Return the [x, y] coordinate for the center point of the cell that contains the specified text.  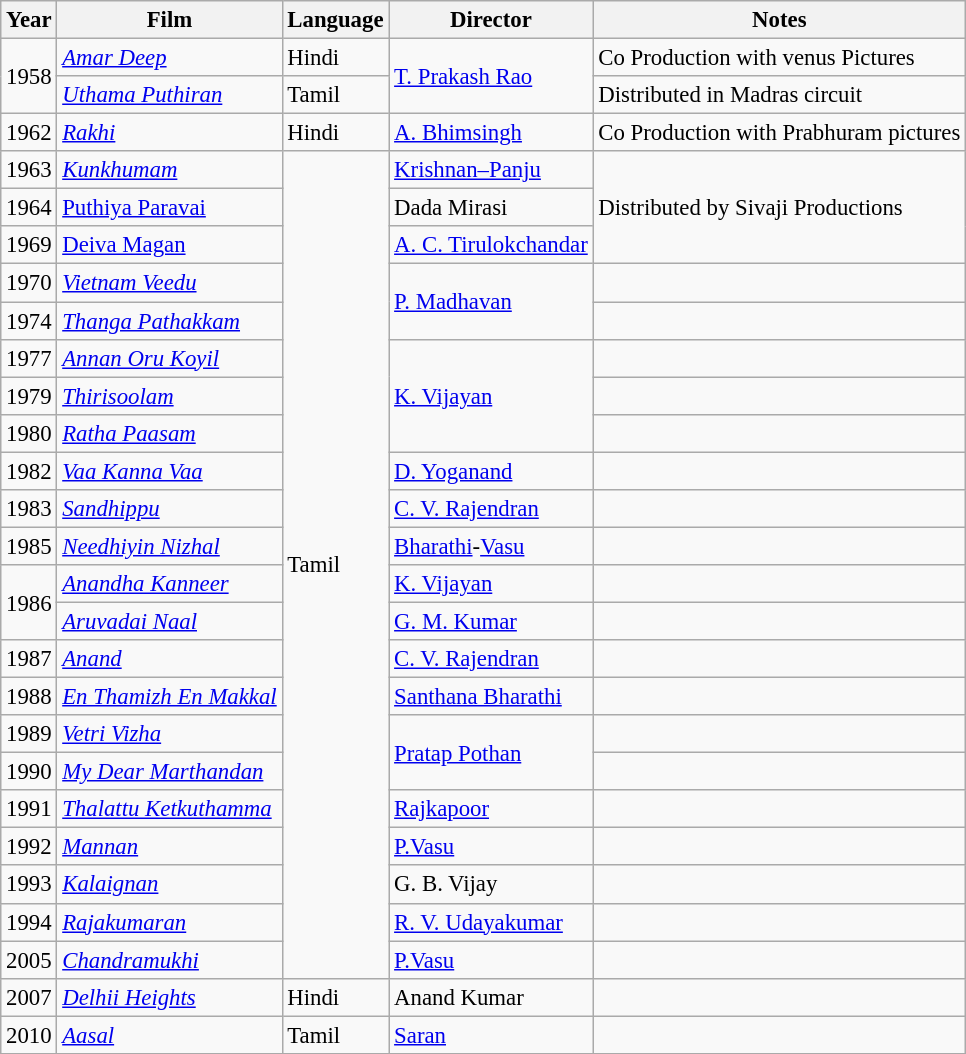
Vetri Vizha [170, 734]
1988 [29, 697]
Annan Oru Koyil [170, 358]
Needhiyin Nizhal [170, 546]
Dada Mirasi [491, 208]
A. Bhimsingh [491, 133]
1962 [29, 133]
Aasal [170, 1035]
Film [170, 20]
1974 [29, 321]
Anandha Kanneer [170, 584]
Kalaignan [170, 885]
Delhii Heights [170, 997]
Chandramukhi [170, 960]
1986 [29, 602]
G. M. Kumar [491, 621]
Sandhippu [170, 509]
1994 [29, 922]
2005 [29, 960]
1983 [29, 509]
Pratap Pothan [491, 752]
T. Prakash Rao [491, 76]
1993 [29, 885]
1977 [29, 358]
Aruvadai Naal [170, 621]
1990 [29, 772]
En Thamizh En Makkal [170, 697]
Bharathi-Vasu [491, 546]
1991 [29, 809]
G. B. Vijay [491, 885]
Deiva Magan [170, 245]
Anand Kumar [491, 997]
Thalattu Ketkuthamma [170, 809]
1980 [29, 433]
Year [29, 20]
Saran [491, 1035]
D. Yoganand [491, 471]
Krishnan–Panju [491, 170]
1970 [29, 283]
Thirisoolam [170, 396]
Anand [170, 659]
1989 [29, 734]
2010 [29, 1035]
Co Production with venus Pictures [780, 58]
Distributed in Madras circuit [780, 95]
Rajakumaran [170, 922]
1963 [29, 170]
Uthama Puthiran [170, 95]
Amar Deep [170, 58]
2007 [29, 997]
Vaa Kanna Vaa [170, 471]
Rakhi [170, 133]
1992 [29, 847]
Rajkapoor [491, 809]
Vietnam Veedu [170, 283]
Co Production with Prabhuram pictures [780, 133]
Ratha Paasam [170, 433]
Distributed by Sivaji Productions [780, 208]
Santhana Bharathi [491, 697]
1987 [29, 659]
My Dear Marthandan [170, 772]
1982 [29, 471]
1969 [29, 245]
1964 [29, 208]
Notes [780, 20]
Language [336, 20]
P. Madhavan [491, 302]
Thanga Pathakkam [170, 321]
Kunkhumam [170, 170]
Puthiya Paravai [170, 208]
R. V. Udayakumar [491, 922]
1979 [29, 396]
1985 [29, 546]
A. C. Tirulokchandar [491, 245]
Director [491, 20]
1958 [29, 76]
Mannan [170, 847]
